Locate the cell with the specified text and output its [X, Y] center coordinate. 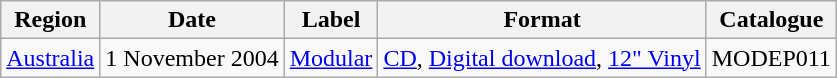
1 November 2004 [192, 58]
Australia [50, 58]
Format [542, 20]
Region [50, 20]
Date [192, 20]
Catalogue [771, 20]
CD, Digital download, 12" Vinyl [542, 58]
Modular [331, 58]
MODEP011 [771, 58]
Label [331, 20]
